Scan for the cell matching the given text and deliver its (x, y) coordinate at center. 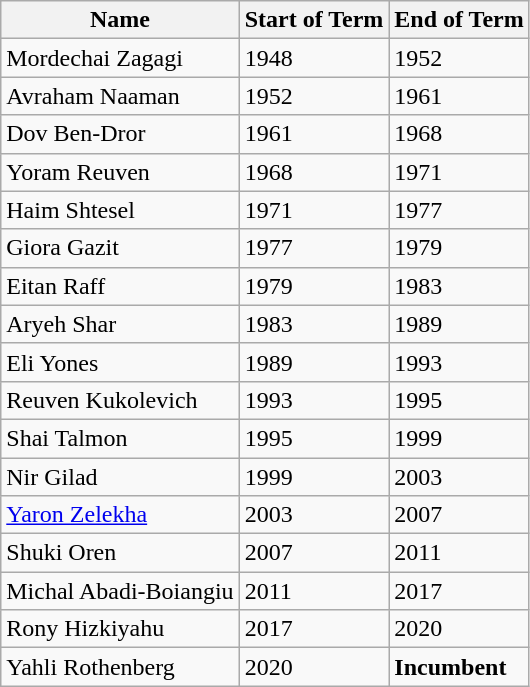
Haim Shtesel (120, 210)
Eli Yones (120, 362)
Avraham Naaman (120, 96)
Shai Talmon (120, 438)
Rony Hizkiyahu (120, 629)
Michal Abadi-Boiangiu (120, 591)
Incumbent (459, 667)
Name (120, 20)
Yoram Reuven (120, 172)
Yahli Rothenberg (120, 667)
Start of Term (314, 20)
End of Term (459, 20)
Giora Gazit (120, 248)
Reuven Kukolevich (120, 400)
Yaron Zelekha (120, 515)
Dov Ben-Dror (120, 134)
Mordechai Zagagi (120, 58)
1948 (314, 58)
Shuki Oren (120, 553)
Eitan Raff (120, 286)
Nir Gilad (120, 477)
Aryeh Shar (120, 324)
